Search for the cell housing the specified text and yield its (x, y) center coordinate. 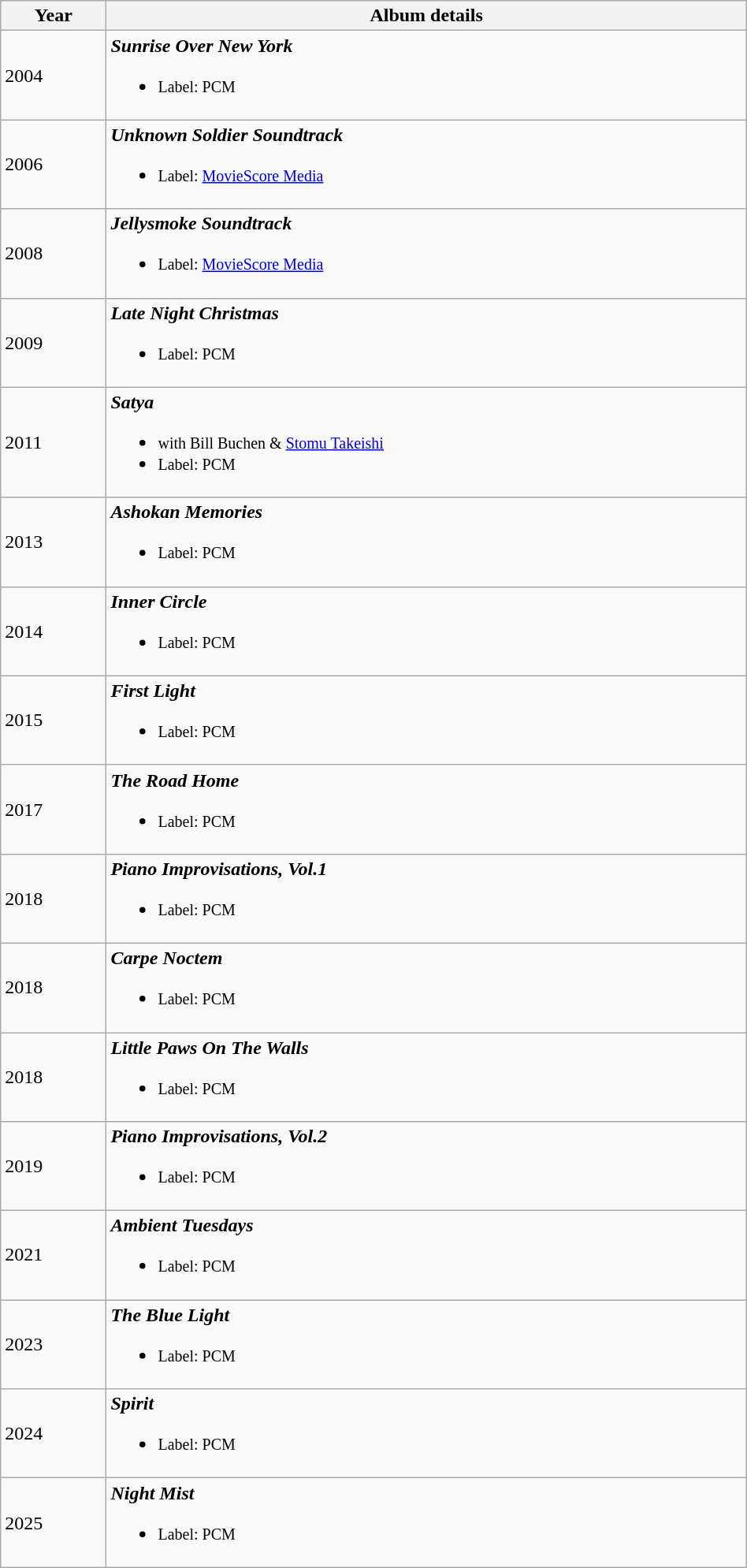
2015 (54, 721)
2009 (54, 342)
2017 (54, 809)
2023 (54, 1345)
2013 (54, 542)
2014 (54, 631)
Little Paws On The WallsLabel: PCM (426, 1077)
Inner CircleLabel: PCM (426, 631)
2004 (54, 76)
2011 (54, 442)
The Road HomeLabel: PCM (426, 809)
First LightLabel: PCM (426, 721)
Jellysmoke SoundtrackLabel: MovieScore Media (426, 254)
2019 (54, 1167)
2024 (54, 1433)
Ambient TuesdaysLabel: PCM (426, 1255)
Piano Improvisations, Vol.1Label: PCM (426, 899)
2006 (54, 164)
Night MistLabel: PCM (426, 1523)
Carpe NoctemLabel: PCM (426, 987)
2021 (54, 1255)
2008 (54, 254)
Sunrise Over New YorkLabel: PCM (426, 76)
The Blue LightLabel: PCM (426, 1345)
Year (54, 16)
Late Night ChristmasLabel: PCM (426, 342)
2025 (54, 1523)
Album details (426, 16)
Ashokan MemoriesLabel: PCM (426, 542)
Piano Improvisations, Vol.2Label: PCM (426, 1167)
Unknown Soldier SoundtrackLabel: MovieScore Media (426, 164)
Satyawith Bill Buchen & Stomu TakeishiLabel: PCM (426, 442)
SpiritLabel: PCM (426, 1433)
